Return [x, y] of the center of cell containing provided text 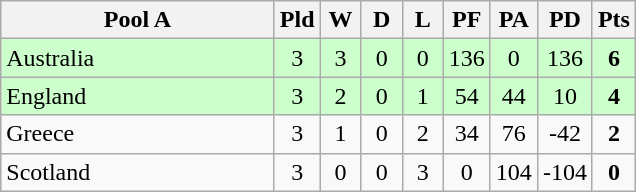
54 [466, 96]
104 [514, 172]
44 [514, 96]
4 [614, 96]
76 [514, 134]
Pool A [138, 20]
Pld [297, 20]
Scotland [138, 172]
Australia [138, 58]
D [382, 20]
10 [564, 96]
PA [514, 20]
PF [466, 20]
-104 [564, 172]
W [340, 20]
6 [614, 58]
Greece [138, 134]
L [422, 20]
England [138, 96]
PD [564, 20]
Pts [614, 20]
-42 [564, 134]
34 [466, 134]
